Determine the (x, y) coordinate at the center of the cell enclosing the given text.  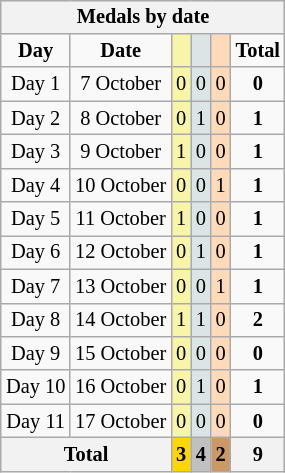
Day 3 (36, 152)
Date (120, 51)
12 October (120, 253)
Day 10 (36, 387)
4 (201, 455)
10 October (120, 185)
Medals by date (143, 17)
15 October (120, 354)
Day 7 (36, 286)
Day 4 (36, 185)
9 October (120, 152)
Day 2 (36, 118)
14 October (120, 320)
11 October (120, 219)
Day 1 (36, 84)
3 (181, 455)
7 October (120, 84)
17 October (120, 421)
Day 5 (36, 219)
9 (258, 455)
16 October (120, 387)
8 October (120, 118)
Day 11 (36, 421)
Day (36, 51)
Day 9 (36, 354)
Day 6 (36, 253)
Day 8 (36, 320)
13 October (120, 286)
